Pinpoint the cell where the given text exists, returning its (X, Y) midpoint coordinate. 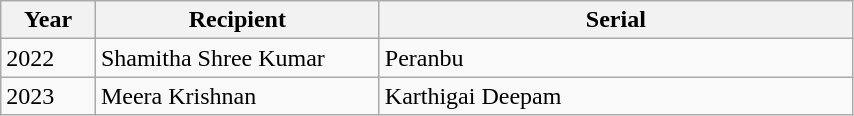
Recipient (237, 20)
2023 (48, 96)
Serial (616, 20)
2022 (48, 58)
Karthigai Deepam (616, 96)
Meera Krishnan (237, 96)
Year (48, 20)
Shamitha Shree Kumar (237, 58)
Peranbu (616, 58)
